Identify which cell holds the provided text, then report its (x, y) central coordinate. 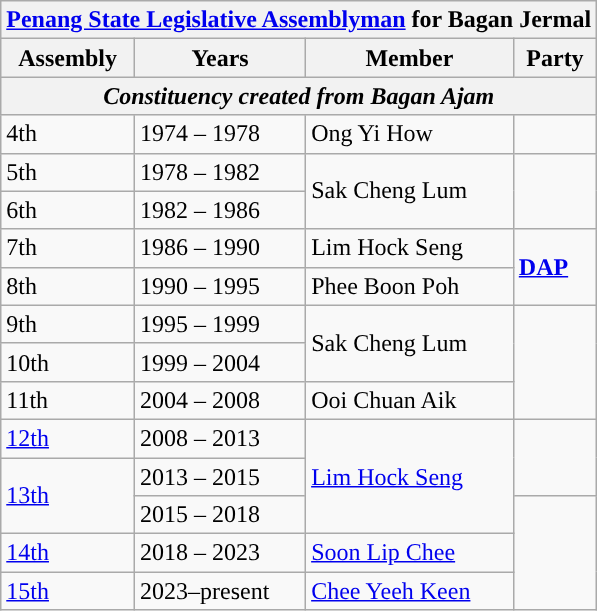
Assembly (68, 58)
9th (68, 324)
Ong Yi How (410, 134)
5th (68, 172)
Member (410, 58)
Penang State Legislative Assemblyman for Bagan Jermal (299, 20)
1995 – 1999 (220, 324)
Phee Boon Poh (410, 286)
8th (68, 286)
2023–present (220, 591)
1982 – 1986 (220, 210)
11th (68, 400)
13th (68, 496)
10th (68, 362)
2018 – 2023 (220, 553)
4th (68, 134)
1986 – 1990 (220, 248)
Ooi Chuan Aik (410, 400)
Chee Yeeh Keen (410, 591)
12th (68, 438)
DAP (554, 267)
14th (68, 553)
1990 – 1995 (220, 286)
Soon Lip Chee (410, 553)
1999 – 2004 (220, 362)
2004 – 2008 (220, 400)
Constituency created from Bagan Ajam (299, 96)
1974 – 1978 (220, 134)
6th (68, 210)
2013 – 2015 (220, 477)
15th (68, 591)
2008 – 2013 (220, 438)
Years (220, 58)
2015 – 2018 (220, 515)
Party (554, 58)
1978 – 1982 (220, 172)
7th (68, 248)
